Scan for the cell matching the given text and deliver its [X, Y] coordinate at center. 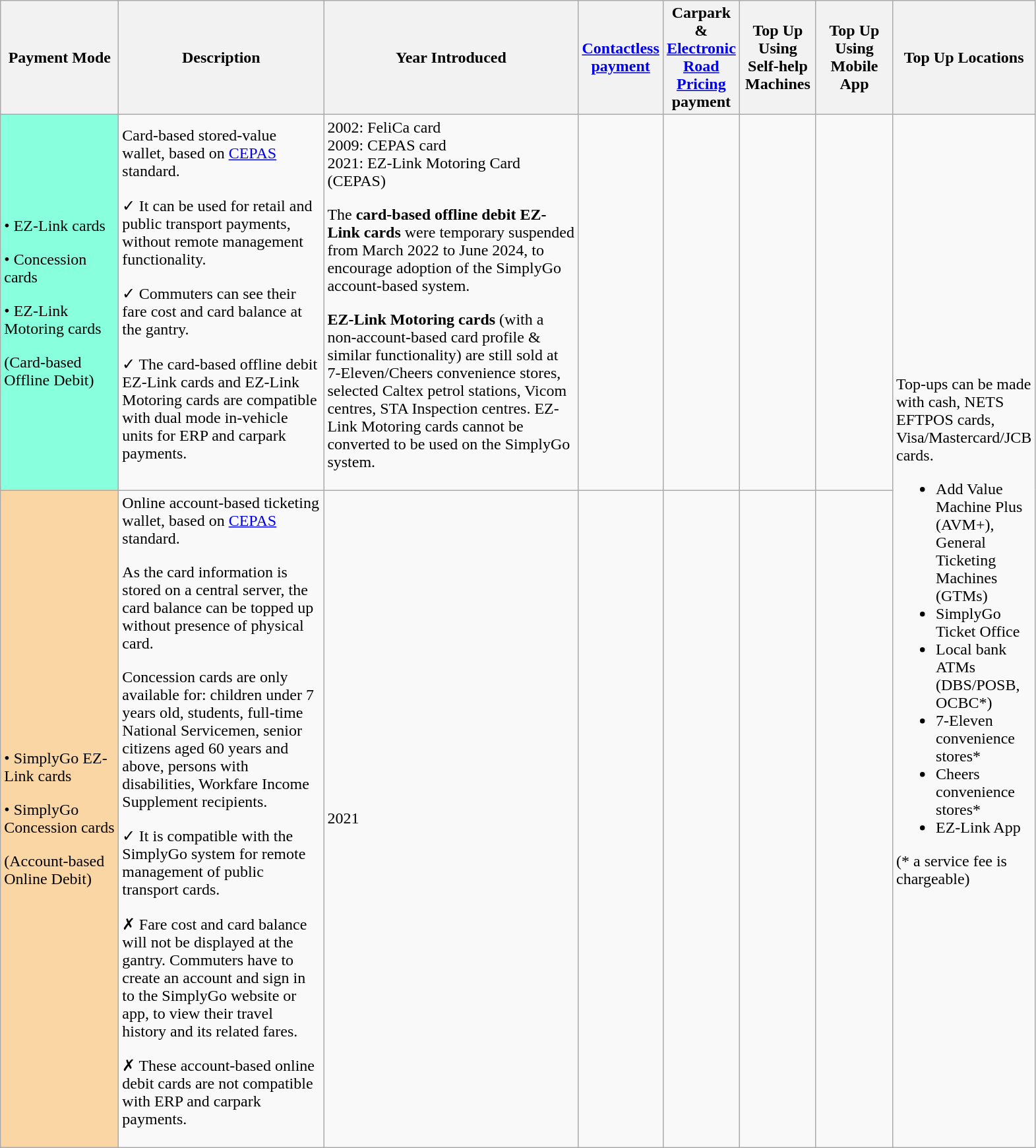
2021 [451, 819]
Top Up Using Mobile App [854, 58]
Year Introduced [451, 58]
Top Up Locations [964, 58]
• EZ-Link cards • Concession cards • EZ-Link Motoring cards (Card-based Offline Debit) [59, 302]
Description [222, 58]
• SimplyGo EZ-Link cards • SimplyGo Concession cards (Account-based Online Debit) [59, 819]
Contactless payment [621, 58]
Payment Mode [59, 58]
Carpark & Electronic Road Pricing payment [701, 58]
Top Up Using Self-help Machines [777, 58]
